Capture the cell that displays the provided text and extract its [x, y] central coordinate. 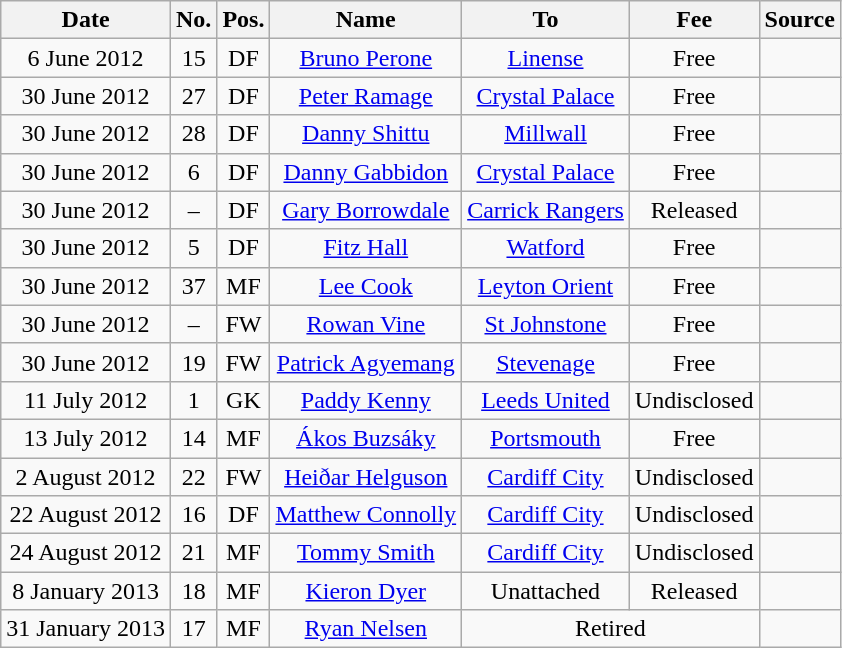
22 [193, 477]
GK [244, 400]
28 [193, 134]
Source [800, 20]
Bruno Perone [366, 58]
31 January 2013 [86, 629]
Rowan Vine [366, 324]
Stevenage [546, 362]
Heiðar Helguson [366, 477]
Date [86, 20]
15 [193, 58]
Leeds United [546, 400]
22 August 2012 [86, 515]
Danny Shittu [366, 134]
11 July 2012 [86, 400]
Danny Gabbidon [366, 172]
Ryan Nelsen [366, 629]
Portsmouth [546, 438]
No. [193, 20]
Leyton Orient [546, 286]
Paddy Kenny [366, 400]
37 [193, 286]
1 [193, 400]
19 [193, 362]
5 [193, 248]
Unattached [546, 591]
16 [193, 515]
2 August 2012 [86, 477]
Lee Cook [366, 286]
18 [193, 591]
Peter Ramage [366, 96]
14 [193, 438]
Kieron Dyer [366, 591]
Millwall [546, 134]
Gary Borrowdale [366, 210]
8 January 2013 [86, 591]
27 [193, 96]
Pos. [244, 20]
Name [366, 20]
Tommy Smith [366, 553]
Linense [546, 58]
17 [193, 629]
To [546, 20]
13 July 2012 [86, 438]
Matthew Connolly [366, 515]
6 [193, 172]
Retired [610, 629]
Watford [546, 248]
Fee [694, 20]
6 June 2012 [86, 58]
Carrick Rangers [546, 210]
Patrick Agyemang [366, 362]
Ákos Buzsáky [366, 438]
Fitz Hall [366, 248]
St Johnstone [546, 324]
21 [193, 553]
24 August 2012 [86, 553]
